Detect which cell encompasses the target text, then output its (x, y) center coordinate. 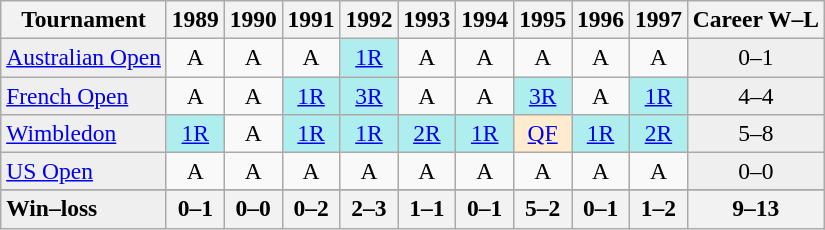
9–13 (756, 209)
4–4 (756, 95)
1–1 (427, 209)
US Open (84, 171)
1994 (485, 19)
0–2 (311, 209)
1992 (369, 19)
1997 (658, 19)
5–2 (543, 209)
Tournament (84, 19)
2–3 (369, 209)
Australian Open (84, 57)
1993 (427, 19)
1996 (601, 19)
Win–loss (84, 209)
Wimbledon (84, 133)
1995 (543, 19)
1–2 (658, 209)
1990 (253, 19)
French Open (84, 95)
1991 (311, 19)
Career W–L (756, 19)
1989 (195, 19)
5–8 (756, 133)
QF (543, 133)
